Return (X, Y) of the center of cell containing provided text 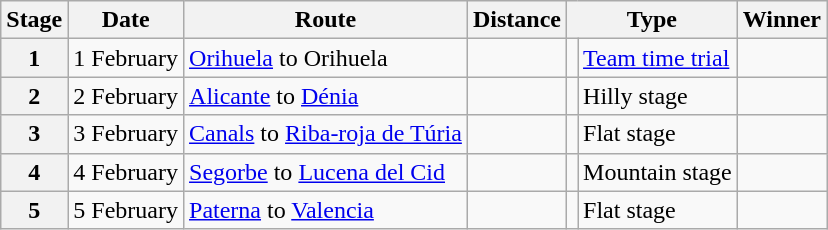
1 February (126, 58)
4 (34, 172)
Stage (34, 20)
Alicante to Dénia (326, 96)
5 (34, 210)
Winner (782, 20)
Canals to Riba-roja de Túria (326, 134)
4 February (126, 172)
1 (34, 58)
5 February (126, 210)
2 (34, 96)
Team time trial (658, 58)
3 (34, 134)
Mountain stage (658, 172)
Orihuela to Orihuela (326, 58)
Hilly stage (658, 96)
Paterna to Valencia (326, 210)
2 February (126, 96)
Route (326, 20)
Type (652, 20)
Distance (516, 20)
3 February (126, 134)
Segorbe to Lucena del Cid (326, 172)
Date (126, 20)
